Provide the [x, y] coordinate of the cell's center where the given text is located.  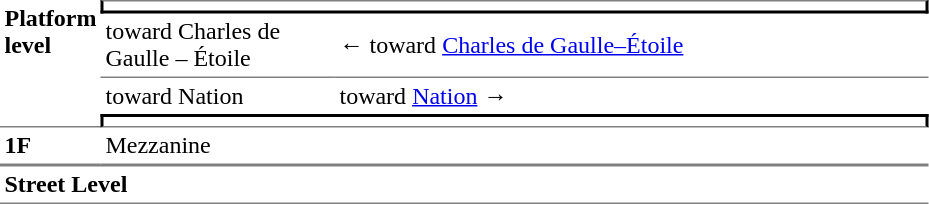
toward Nation → [632, 96]
← toward Charles de Gaulle–Étoile [632, 46]
Platform level [50, 64]
1F [50, 147]
Street Level [464, 184]
toward Charles de Gaulle – Étoile [218, 46]
toward Nation [218, 96]
Mezzanine [515, 147]
